Return [X, Y] of the center of cell containing provided text 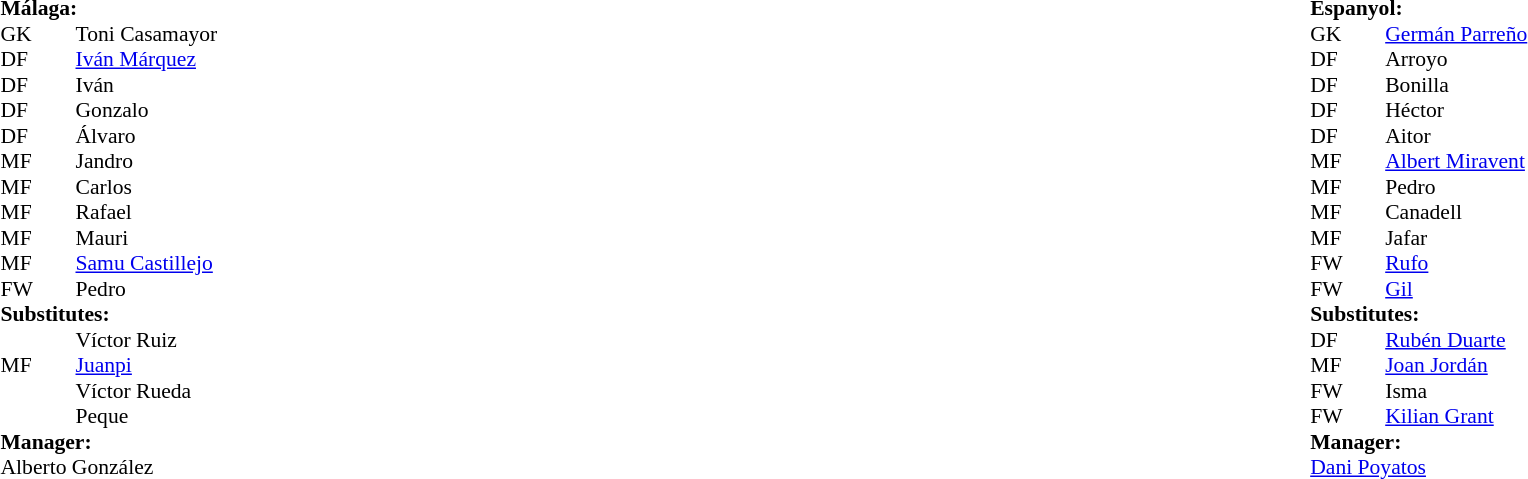
Rafael [147, 213]
Rufo [1456, 263]
Toni Casamayor [147, 34]
Jandro [147, 161]
Juanpi [147, 365]
Gil [1456, 289]
Canadell [1456, 213]
Mauri [147, 238]
Isma [1456, 391]
Carlos [147, 187]
Rubén Duarte [1456, 340]
Jafar [1456, 238]
Albert Miravent [1456, 161]
Aitor [1456, 136]
Gonzalo [147, 111]
Álvaro [147, 136]
Iván [147, 85]
Peque [147, 417]
Héctor [1456, 111]
Víctor Ruiz [147, 340]
Germán Parreño [1456, 34]
Kilian Grant [1456, 417]
Samu Castillejo [147, 263]
Víctor Rueda [147, 391]
Iván Márquez [147, 59]
Bonilla [1456, 85]
Joan Jordán [1456, 365]
Arroyo [1456, 59]
